For the text-containing cell, return its midpoint in (X, Y) coordinate format. 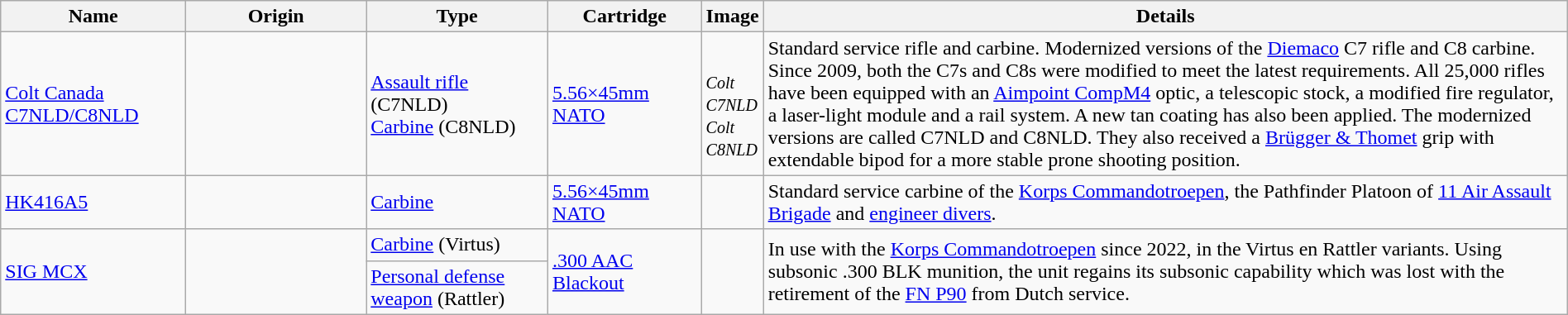
Standard service carbine of the Korps Commandotroepen, the Pathfinder Platoon of 11 Air Assault Brigade and engineer divers. (1165, 202)
Origin (276, 17)
.300 AAC Blackout (624, 271)
Type (457, 17)
Carbine (457, 202)
Image (733, 17)
Cartridge (624, 17)
Name (93, 17)
Personal defense weapon (Rattler) (457, 288)
Details (1165, 17)
SIG MCX (93, 271)
Colt Canada C7NLD/C8NLD (93, 104)
Carbine (Virtus) (457, 245)
Colt C7NLD Colt C8NLD (733, 104)
Assault rifle (C7NLD)Carbine (C8NLD) (457, 104)
HK416A5 (93, 202)
